From the cell containing the given text, extract its center point as [x, y] coordinate. 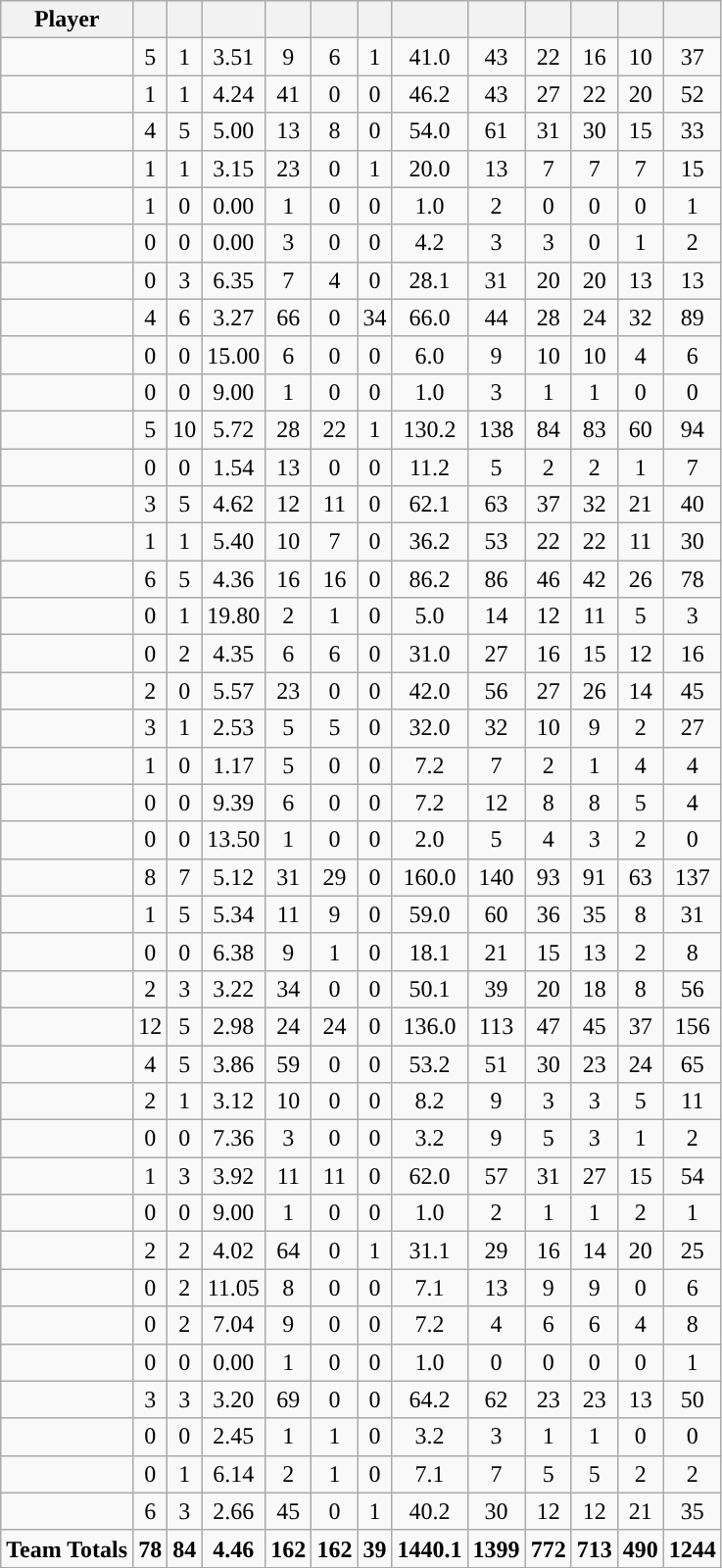
69 [288, 1399]
1399 [496, 1548]
52 [692, 94]
66.0 [429, 318]
41.0 [429, 57]
772 [549, 1548]
46.2 [429, 94]
91 [594, 877]
156 [692, 1026]
36 [549, 914]
160.0 [429, 877]
18 [594, 989]
19.80 [233, 616]
3.15 [233, 169]
15.00 [233, 355]
1244 [692, 1548]
51 [496, 1063]
137 [692, 877]
31.1 [429, 1250]
Team Totals [67, 1548]
140 [496, 877]
3.51 [233, 57]
3.12 [233, 1102]
61 [496, 131]
50 [692, 1399]
64.2 [429, 1399]
138 [496, 429]
53 [496, 542]
4.46 [233, 1548]
50.1 [429, 989]
7.36 [233, 1139]
2.66 [233, 1511]
4.36 [233, 579]
54.0 [429, 131]
2.0 [429, 840]
130.2 [429, 429]
54 [692, 1176]
94 [692, 429]
5.00 [233, 131]
44 [496, 318]
490 [641, 1548]
4.62 [233, 505]
28.1 [429, 280]
25 [692, 1250]
1440.1 [429, 1548]
62.0 [429, 1176]
40 [692, 505]
8.2 [429, 1102]
32.0 [429, 728]
59.0 [429, 914]
3.92 [233, 1176]
6.38 [233, 952]
1.17 [233, 765]
83 [594, 429]
11.2 [429, 467]
40.2 [429, 1511]
5.0 [429, 616]
4.02 [233, 1250]
6.14 [233, 1474]
47 [549, 1026]
11.05 [233, 1288]
13.50 [233, 840]
1.54 [233, 467]
86.2 [429, 579]
46 [549, 579]
53.2 [429, 1063]
4.35 [233, 654]
3.20 [233, 1399]
3.22 [233, 989]
Player [67, 20]
89 [692, 318]
62.1 [429, 505]
59 [288, 1063]
93 [549, 877]
31.0 [429, 654]
33 [692, 131]
2.53 [233, 728]
62 [496, 1399]
66 [288, 318]
5.57 [233, 691]
5.34 [233, 914]
5.12 [233, 877]
36.2 [429, 542]
41 [288, 94]
6.0 [429, 355]
86 [496, 579]
5.72 [233, 429]
65 [692, 1063]
18.1 [429, 952]
42 [594, 579]
42.0 [429, 691]
7.04 [233, 1325]
20.0 [429, 169]
3.86 [233, 1063]
136.0 [429, 1026]
57 [496, 1176]
713 [594, 1548]
4.24 [233, 94]
2.45 [233, 1437]
9.39 [233, 803]
64 [288, 1250]
5.40 [233, 542]
3.27 [233, 318]
2.98 [233, 1026]
4.2 [429, 243]
113 [496, 1026]
6.35 [233, 280]
